Extract the [x, y] coordinate from the center of the cell holding the provided text.  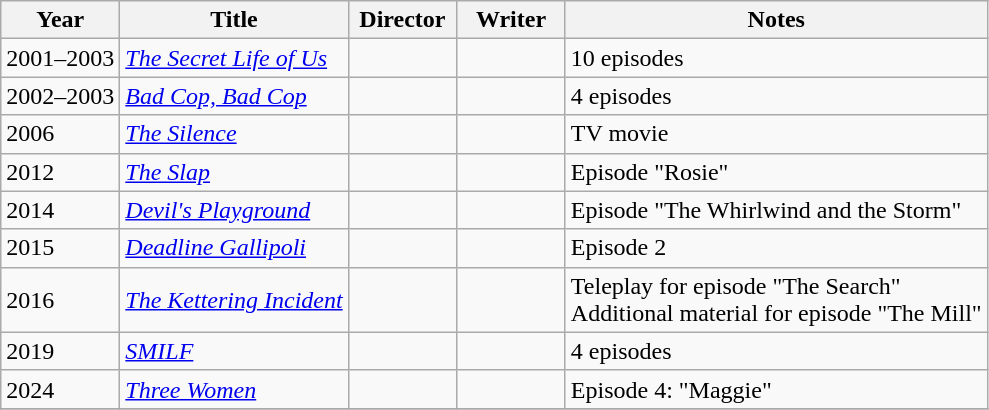
2016 [60, 300]
Director [402, 20]
2024 [60, 389]
2014 [60, 210]
2001–2003 [60, 58]
Writer [512, 20]
Three Women [234, 389]
Episode 2 [776, 248]
Teleplay for episode "The Search"Additional material for episode "The Mill" [776, 300]
TV movie [776, 134]
Deadline Gallipoli [234, 248]
Episode "The Whirlwind and the Storm" [776, 210]
The Slap [234, 172]
Devil's Playground [234, 210]
Notes [776, 20]
2019 [60, 351]
Bad Cop, Bad Cop [234, 96]
10 episodes [776, 58]
Year [60, 20]
SMILF [234, 351]
Episode "Rosie" [776, 172]
2015 [60, 248]
2012 [60, 172]
The Kettering Incident [234, 300]
Title [234, 20]
Episode 4: "Maggie" [776, 389]
The Silence [234, 134]
2006 [60, 134]
2002–2003 [60, 96]
The Secret Life of Us [234, 58]
